Locate the cell with the specified text and output its [X, Y] center coordinate. 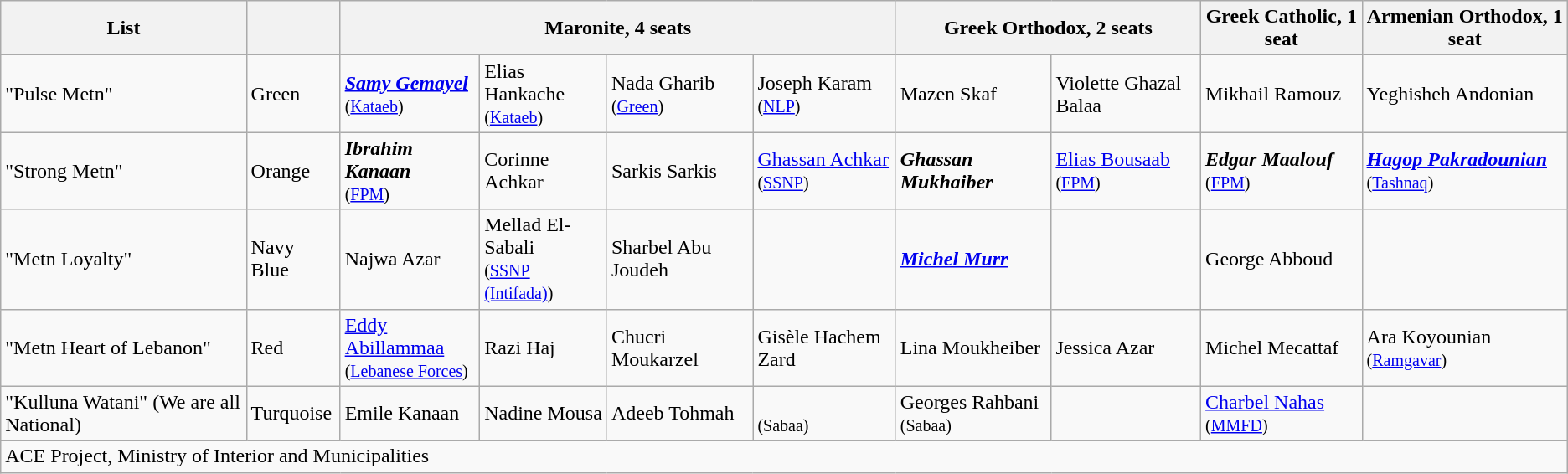
Sarkis Sarkis [679, 171]
Armenian Orthodox, 1 seat [1464, 28]
Elias Hankache(Kataeb) [544, 94]
Nadine Mousa [544, 414]
Ghassan Mukhaiber [973, 171]
Gisèle Hachem Zard [824, 348]
Turquoise [293, 414]
Sharbel Abu Joudeh [679, 260]
Michel Mecattaf [1282, 348]
Greek Orthodox, 2 seats [1048, 28]
Najwa Azar [410, 260]
Mikhail Ramouz [1282, 94]
Mazen Skaf [973, 94]
Corinne Achkar [544, 171]
Navy Blue [293, 260]
Eddy Abillammaa(Lebanese Forces) [410, 348]
Ghassan Achkar(SSNP) [824, 171]
Georges Rahbani(Sabaa) [973, 414]
Ara Koyounian(Ramgavar) [1464, 348]
Edgar Maalouf(FPM) [1282, 171]
Nada Gharib(Green) [679, 94]
"Strong Metn" [124, 171]
Orange [293, 171]
"Metn Heart of Lebanon" [124, 348]
Samy Gemayel(Kataeb) [410, 94]
Mellad El-Sabali(SSNP (Intifada)) [544, 260]
Greek Catholic, 1 seat [1282, 28]
Hagop Pakradounian(Tashnaq) [1464, 171]
George Abboud [1282, 260]
Lina Moukheiber [973, 348]
"Metn Loyalty" [124, 260]
Joseph Karam(NLP) [824, 94]
Michel Murr [973, 260]
Red [293, 348]
Yeghisheh Andonian [1464, 94]
Adeeb Tohmah [679, 414]
"Pulse Metn" [124, 94]
Elias Bousaab(FPM) [1126, 171]
Ibrahim Kanaan(FPM) [410, 171]
Charbel Nahas (MMFD) [1282, 414]
Chucri Moukarzel [679, 348]
List [124, 28]
Razi Haj [544, 348]
Violette Ghazal Balaa [1126, 94]
ACE Project, Ministry of Interior and Municipalities [784, 456]
Maronite, 4 seats [618, 28]
"Kulluna Watani" (We are all National) [124, 414]
(Sabaa) [824, 414]
Jessica Azar [1126, 348]
Green [293, 94]
Emile Kanaan [410, 414]
